Return the [x, y] coordinate for the center point of the cell that contains the specified text.  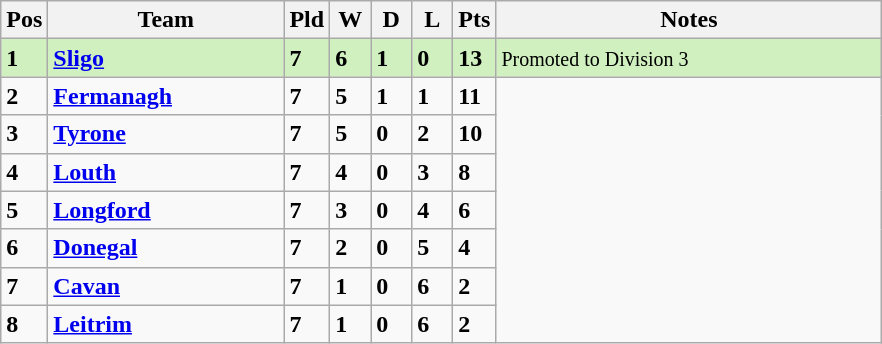
D [392, 20]
Tyrone [166, 134]
Pts [474, 20]
Notes [689, 20]
10 [474, 134]
L [432, 20]
Cavan [166, 286]
11 [474, 96]
Fermanagh [166, 96]
Promoted to Division 3 [689, 58]
13 [474, 58]
W [350, 20]
Pld [307, 20]
Sligo [166, 58]
Longford [166, 210]
Pos [24, 20]
Louth [166, 172]
Donegal [166, 248]
Leitrim [166, 324]
Team [166, 20]
